Pinpoint the cell where the given text exists, returning its (x, y) midpoint coordinate. 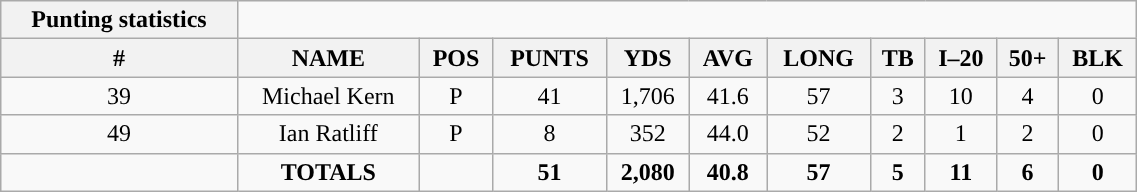
49 (119, 134)
Ian Ratliff (328, 134)
AVG (728, 58)
TOTALS (328, 172)
10 (961, 96)
I–20 (961, 58)
2,080 (647, 172)
44.0 (728, 134)
6 (1028, 172)
41.6 (728, 96)
11 (961, 172)
Michael Kern (328, 96)
PUNTS (550, 58)
51 (550, 172)
1,706 (647, 96)
39 (119, 96)
Punting statistics (119, 20)
41 (550, 96)
352 (647, 134)
BLK (1097, 58)
YDS (647, 58)
3 (898, 96)
5 (898, 172)
50+ (1028, 58)
# (119, 58)
POS (456, 58)
LONG (819, 58)
NAME (328, 58)
TB (898, 58)
4 (1028, 96)
40.8 (728, 172)
1 (961, 134)
52 (819, 134)
8 (550, 134)
